Capture the cell that displays the provided text and extract its [x, y] central coordinate. 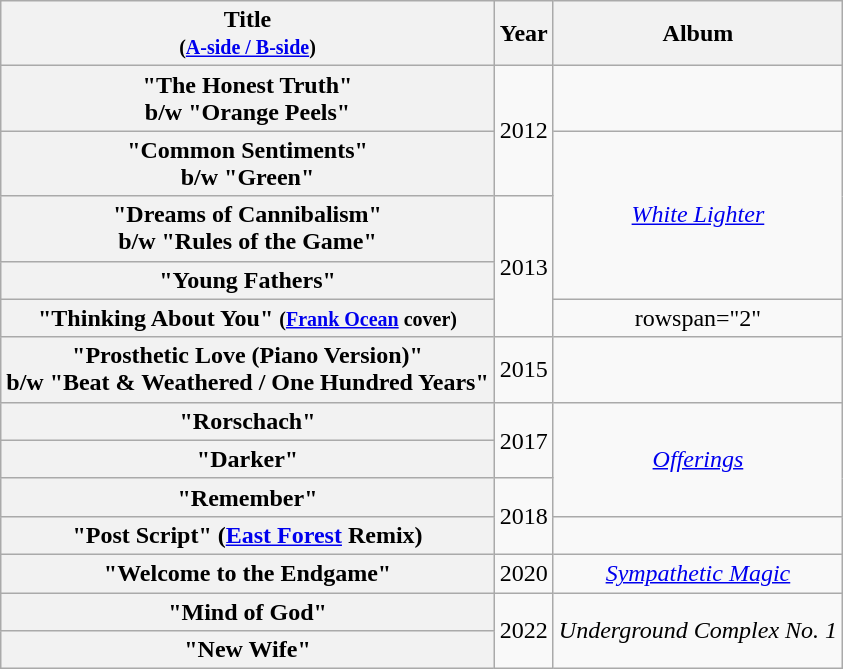
"Rorschach" [248, 421]
"Young Fathers" [248, 280]
"Dreams of Cannibalism"b/w "Rules of the Game" [248, 228]
"Welcome to the Endgame" [248, 573]
"Prosthetic Love (Piano Version)"b/w "Beat & Weathered / One Hundred Years" [248, 370]
"Thinking About You" (Frank Ocean cover) [248, 318]
"Post Script" (East Forest Remix) [248, 535]
"New Wife" [248, 650]
2012 [524, 131]
"Mind of God" [248, 611]
Year [524, 34]
2013 [524, 266]
2020 [524, 573]
2015 [524, 370]
"The Honest Truth"b/w "Orange Peels" [248, 98]
White Lighter [698, 215]
2017 [524, 440]
2018 [524, 516]
Title(A-side / B-side) [248, 34]
"Remember" [248, 497]
2022 [524, 630]
rowspan="2" [698, 318]
Underground Complex No. 1 [698, 630]
Offerings [698, 459]
Sympathetic Magic [698, 573]
"Darker" [248, 459]
"Common Sentiments"b/w "Green" [248, 164]
Album [698, 34]
